Capture the cell that displays the provided text and extract its (x, y) central coordinate. 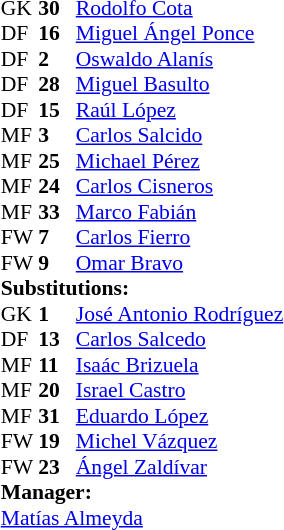
Miguel Ángel Ponce (180, 33)
Manager: (142, 493)
Michael Pérez (180, 161)
Miguel Basulto (180, 85)
GK (20, 314)
Michel Vázquez (180, 441)
20 (57, 391)
11 (57, 365)
Marco Fabián (180, 212)
13 (57, 339)
Carlos Salcido (180, 135)
25 (57, 161)
1 (57, 314)
33 (57, 212)
15 (57, 110)
28 (57, 85)
Israel Castro (180, 391)
31 (57, 416)
24 (57, 187)
José Antonio Rodríguez (180, 314)
Carlos Cisneros (180, 187)
Eduardo López (180, 416)
19 (57, 441)
16 (57, 33)
Ángel Zaldívar (180, 467)
23 (57, 467)
Carlos Salcedo (180, 339)
Omar Bravo (180, 263)
Isaác Brizuela (180, 365)
Carlos Fierro (180, 237)
9 (57, 263)
7 (57, 237)
Oswaldo Alanís (180, 59)
Raúl López (180, 110)
Substitutions: (142, 289)
2 (57, 59)
3 (57, 135)
